Output the (x, y) coordinate of the center of the cell containing the given text.  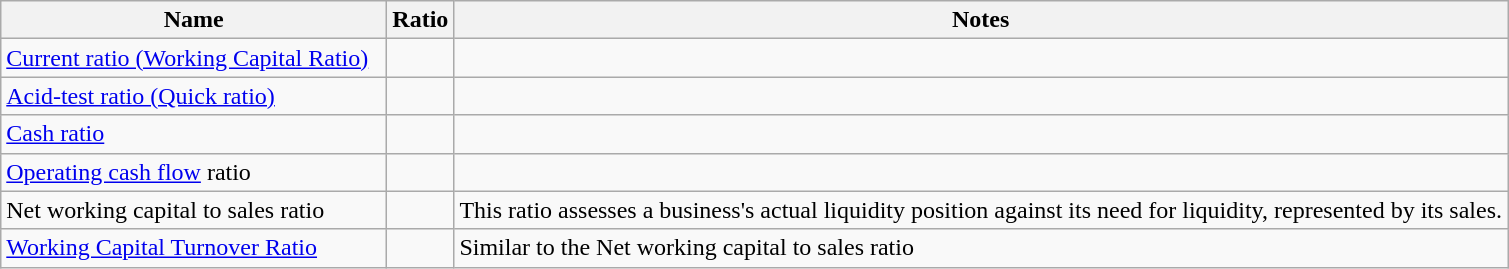
Operating cash flow ratio (194, 172)
This ratio assesses a business's actual liquidity position against its need for liquidity, represented by its sales. (981, 210)
Name (194, 20)
Notes (981, 20)
Cash ratio (194, 134)
Ratio (420, 20)
Working Capital Turnover Ratio (194, 248)
Similar to the Net working capital to sales ratio (981, 248)
Acid-test ratio (Quick ratio) (194, 96)
Net working capital to sales ratio (194, 210)
Current ratio (Working Capital Ratio) (194, 58)
